Locate the cell with the specified text and output its [X, Y] center coordinate. 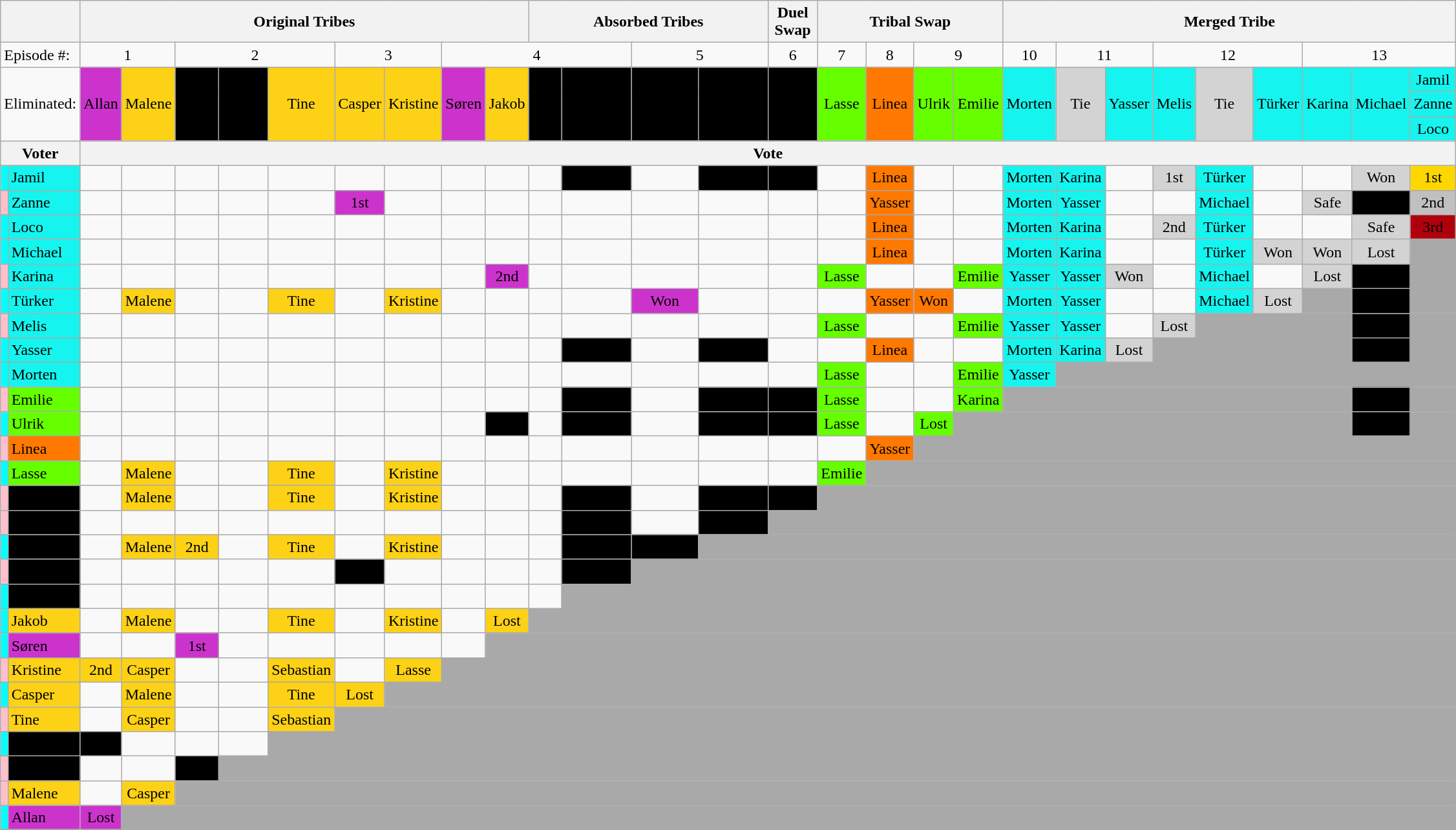
1 [128, 55]
Tribal Swap [910, 22]
13 [1379, 55]
Episode #: [40, 55]
3rd [1433, 227]
12 [1228, 55]
9 [958, 55]
10 [1029, 55]
2 [255, 55]
Voter [40, 153]
8 [890, 55]
4 [536, 55]
6 [792, 55]
11 [1104, 55]
Vote [768, 153]
5 [699, 55]
Duel Swap [792, 22]
Eliminated: [40, 104]
7 [841, 55]
Absorbed Tribes [649, 22]
Merged Tribe [1229, 22]
3 [388, 55]
Original Tribes [304, 22]
